Output the (x, y) coordinate of the center of the cell containing the given text.  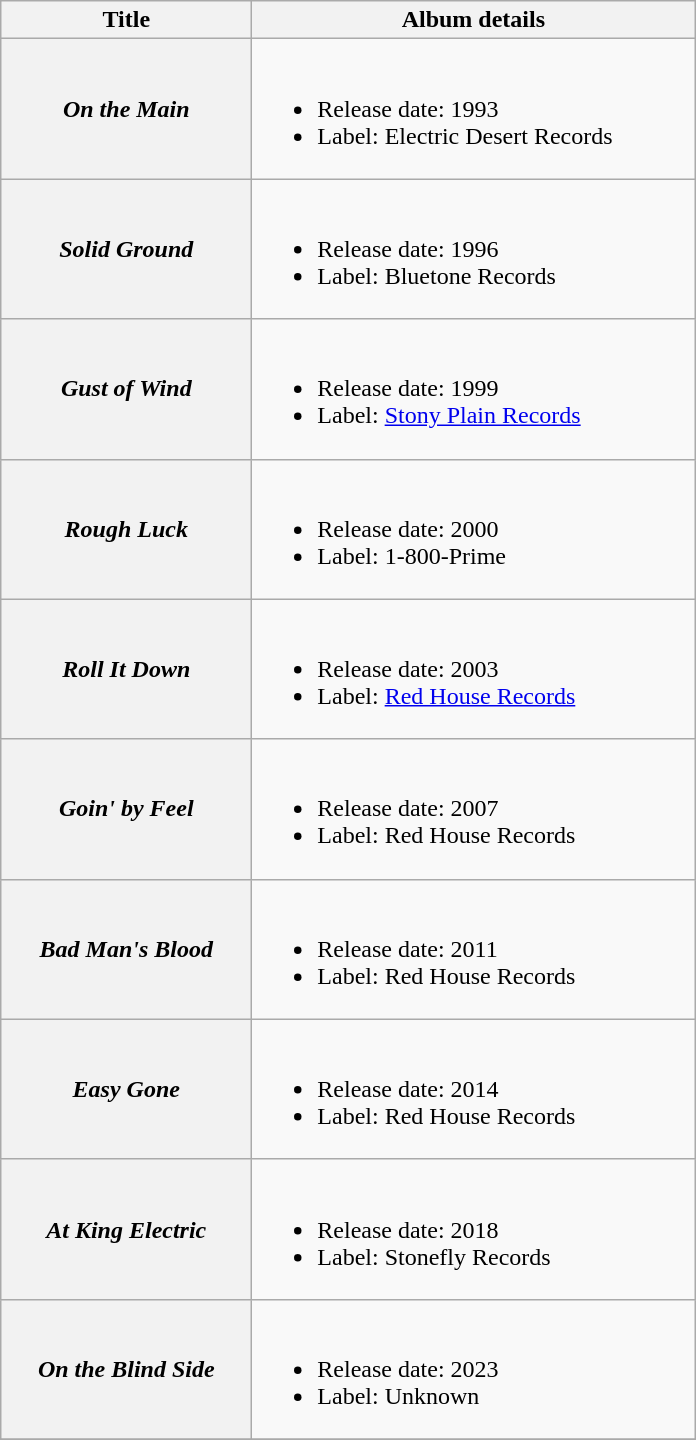
Goin' by Feel (126, 809)
Title (126, 20)
Release date: 2000Label: 1-800-Prime (474, 529)
Album details (474, 20)
On the Blind Side (126, 1369)
Bad Man's Blood (126, 949)
Gust of Wind (126, 389)
Release date: 1996Label: Bluetone Records (474, 249)
Release date: 2007Label: Red House Records (474, 809)
Release date: 2003Label: Red House Records (474, 669)
Release date: 2011Label: Red House Records (474, 949)
Release date: 2023Label: Unknown (474, 1369)
At King Electric (126, 1229)
Release date: 1993Label: Electric Desert Records (474, 109)
Rough Luck (126, 529)
Solid Ground (126, 249)
Release date: 2018Label: Stonefly Records (474, 1229)
Easy Gone (126, 1089)
Release date: 2014Label: Red House Records (474, 1089)
On the Main (126, 109)
Roll It Down (126, 669)
Release date: 1999Label: Stony Plain Records (474, 389)
